Search for the cell housing the specified text and yield its [x, y] center coordinate. 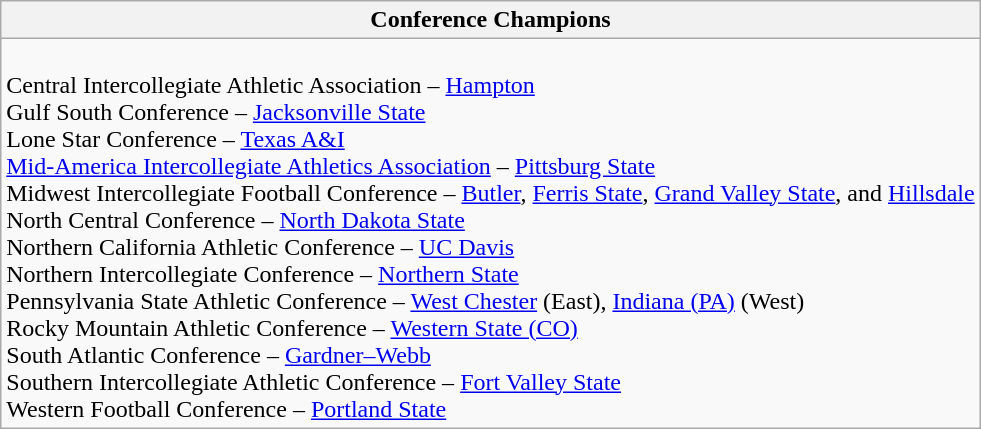
Conference Champions [490, 20]
